Scan for the cell matching the given text and deliver its (X, Y) coordinate at center. 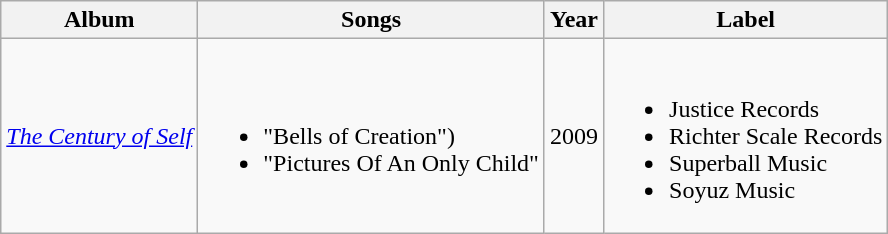
"Bells of Creation")"Pictures Of An Only Child" (372, 136)
Songs (372, 20)
Label (746, 20)
The Century of Self (100, 136)
Justice RecordsRichter Scale RecordsSuperball MusicSoyuz Music (746, 136)
Year (574, 20)
2009 (574, 136)
Album (100, 20)
